Extract the [X, Y] coordinate from the center of the cell holding the provided text.  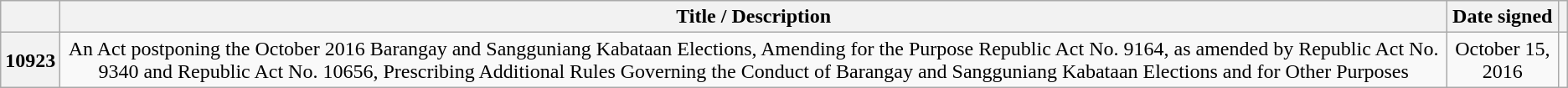
10923 [30, 60]
Date signed [1503, 17]
October 15, 2016 [1503, 60]
Title / Description [754, 17]
